Find where the given text appears and provide that cell's center as (X, Y) coordinate. 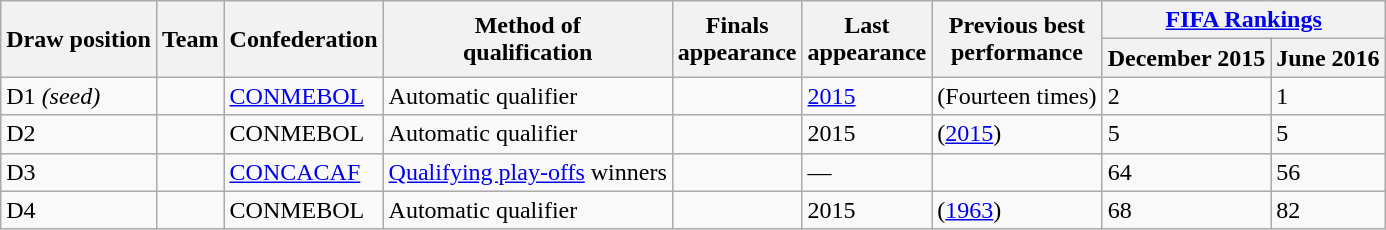
Confederation (304, 39)
2 (1186, 96)
Draw position (79, 39)
(2015) (1017, 134)
82 (1328, 210)
56 (1328, 172)
(Fourteen times) (1017, 96)
Finalsappearance (737, 39)
Team (190, 39)
64 (1186, 172)
Previous bestperformance (1017, 39)
December 2015 (1186, 58)
(1963) (1017, 210)
Lastappearance (867, 39)
1 (1328, 96)
D4 (79, 210)
CONCACAF (304, 172)
D1 (seed) (79, 96)
June 2016 (1328, 58)
68 (1186, 210)
FIFA Rankings (1244, 20)
Qualifying play-offs winners (528, 172)
Method ofqualification (528, 39)
D2 (79, 134)
— (867, 172)
D3 (79, 172)
